Scan for the cell matching the given text and deliver its [X, Y] coordinate at center. 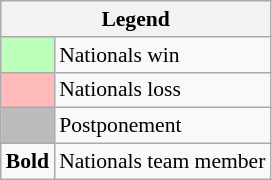
Bold [28, 162]
Nationals loss [162, 90]
Nationals win [162, 55]
Nationals team member [162, 162]
Postponement [162, 126]
Legend [136, 19]
